Identify which cell holds the provided text, then report its (X, Y) central coordinate. 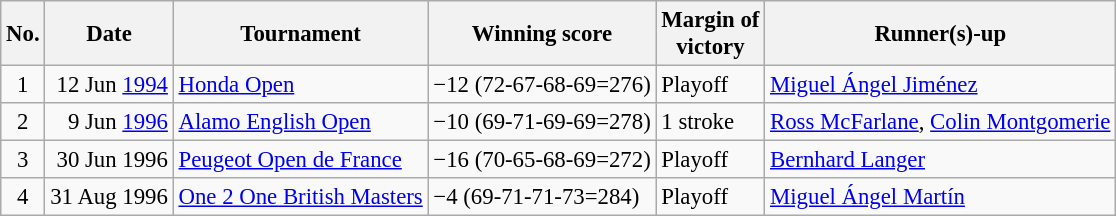
Runner(s)-up (940, 34)
Tournament (300, 34)
31 Aug 1996 (109, 197)
−16 (70-65-68-69=272) (542, 160)
1 stroke (710, 122)
2 (23, 122)
Miguel Ángel Martín (940, 197)
Ross McFarlane, Colin Montgomerie (940, 122)
No. (23, 34)
Winning score (542, 34)
Date (109, 34)
One 2 One British Masters (300, 197)
3 (23, 160)
Alamo English Open (300, 122)
4 (23, 197)
Bernhard Langer (940, 160)
Miguel Ángel Jiménez (940, 85)
1 (23, 85)
−4 (69-71-71-73=284) (542, 197)
Honda Open (300, 85)
30 Jun 1996 (109, 160)
−10 (69-71-69-69=278) (542, 122)
−12 (72-67-68-69=276) (542, 85)
Peugeot Open de France (300, 160)
Margin ofvictory (710, 34)
12 Jun 1994 (109, 85)
9 Jun 1996 (109, 122)
